Provide the [X, Y] coordinate of the cell's center where the given text is located.  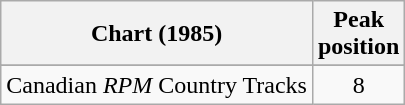
Peakposition [358, 34]
8 [358, 85]
Chart (1985) [157, 34]
Canadian RPM Country Tracks [157, 85]
